Return (X, Y) of the center of cell containing provided text 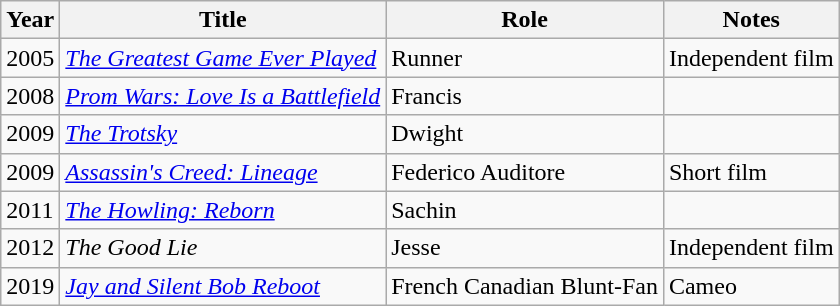
Jay and Silent Bob Reboot (223, 286)
2012 (30, 248)
Title (223, 20)
The Good Lie (223, 248)
Cameo (751, 286)
2008 (30, 96)
The Howling: Reborn (223, 210)
2005 (30, 58)
The Greatest Game Ever Played (223, 58)
Jesse (525, 248)
Runner (525, 58)
Assassin's Creed: Lineage (223, 172)
The Trotsky (223, 134)
Prom Wars: Love Is a Battlefield (223, 96)
Sachin (525, 210)
2011 (30, 210)
Francis (525, 96)
Dwight (525, 134)
Year (30, 20)
2019 (30, 286)
French Canadian Blunt-Fan (525, 286)
Federico Auditore (525, 172)
Notes (751, 20)
Short film (751, 172)
Role (525, 20)
